From the cell containing the given text, extract its center point as (X, Y) coordinate. 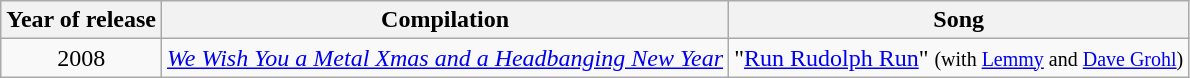
"Run Rudolph Run" (with Lemmy and Dave Grohl) (959, 58)
2008 (82, 58)
We Wish You a Metal Xmas and a Headbanging New Year (446, 58)
Year of release (82, 20)
Song (959, 20)
Compilation (446, 20)
